Locate the cell with the specified text and output its [X, Y] center coordinate. 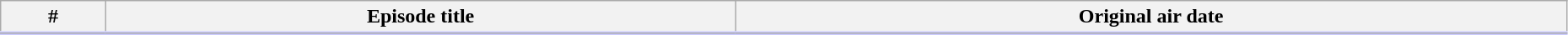
Episode title [420, 17]
Original air date [1150, 17]
# [53, 17]
